Provide the (x, y) coordinate of the cell's center where the given text is located.  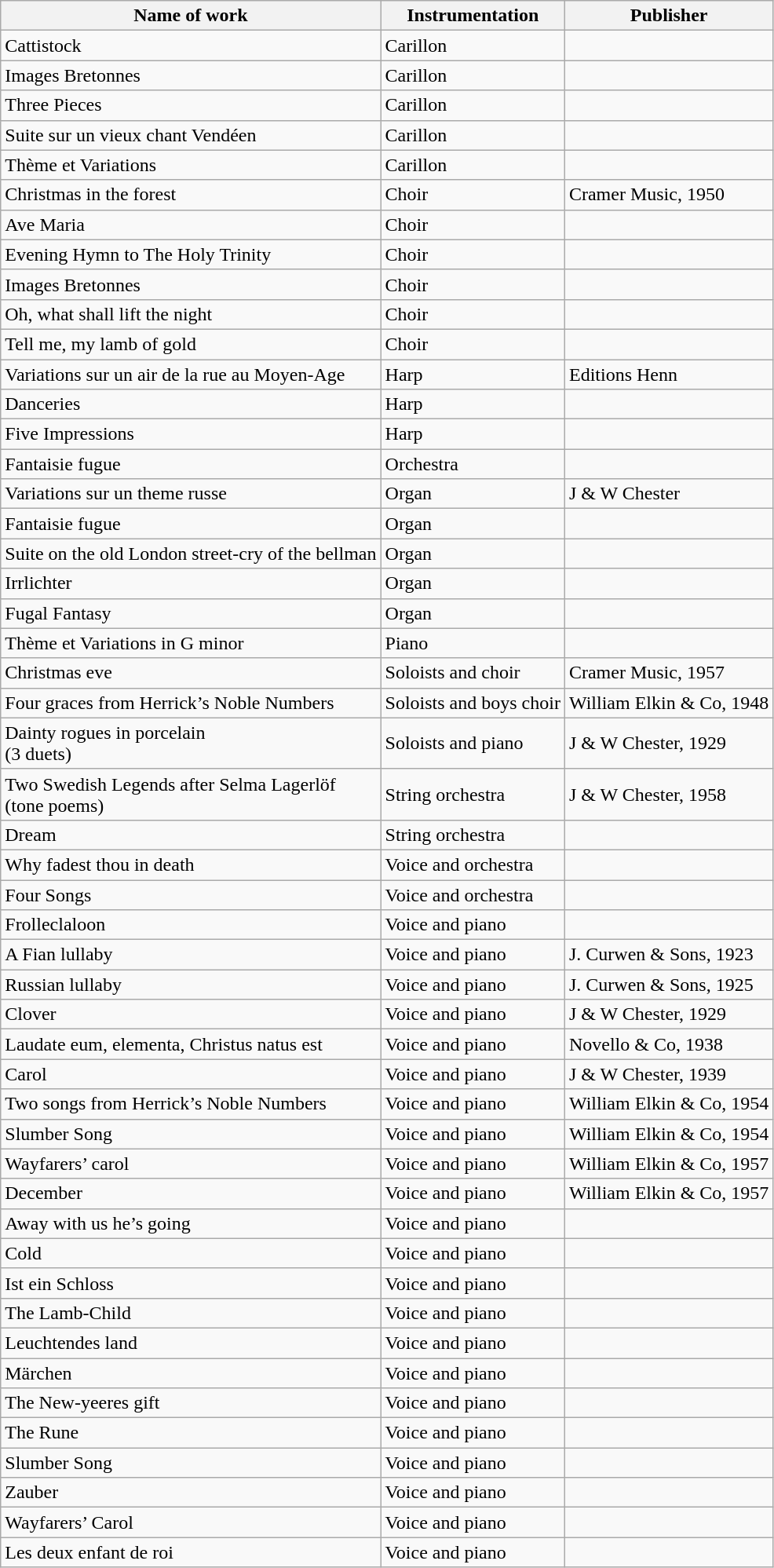
Clover (191, 1014)
Danceries (191, 404)
J & W Chester, 1958 (669, 795)
Variations sur un theme russe (191, 494)
Orchestra (473, 464)
Frolleclaloon (191, 925)
William Elkin & Co, 1948 (669, 703)
Soloists and boys choir (473, 703)
Oh, what shall lift the night (191, 314)
Editions Henn (669, 375)
Ist ein Schloss (191, 1283)
Wayfarers’ carol (191, 1164)
Cramer Music, 1950 (669, 195)
Suite on the old London street-cry of the bellman (191, 554)
The Rune (191, 1433)
Instrumentation (473, 16)
Soloists and choir (473, 673)
Thème et Variations (191, 165)
Two songs from Herrick’s Noble Numbers (191, 1104)
Dainty rogues in porcelain(3 duets) (191, 743)
Christmas in the forest (191, 195)
J & W Chester, 1939 (669, 1074)
Name of work (191, 16)
A Fian lullaby (191, 955)
Zauber (191, 1493)
December (191, 1193)
Märchen (191, 1373)
Three Pieces (191, 105)
Away with us he’s going (191, 1223)
The New-yeeres gift (191, 1403)
J. Curwen & Sons, 1925 (669, 985)
Publisher (669, 16)
Four graces from Herrick’s Noble Numbers (191, 703)
The Lamb-Child (191, 1313)
J. Curwen & Sons, 1923 (669, 955)
Suite sur un vieux chant Vendéen (191, 135)
Christmas eve (191, 673)
Variations sur un air de la rue au Moyen-Age (191, 375)
Leuchtendes land (191, 1343)
Les deux enfant de roi (191, 1552)
Thème et Variations in G minor (191, 643)
Carol (191, 1074)
Wayfarers’ Carol (191, 1522)
Cattistock (191, 46)
Soloists and piano (473, 743)
Russian lullaby (191, 985)
Five Impressions (191, 434)
Dream (191, 835)
Ave Maria (191, 225)
Tell me, my lamb of gold (191, 344)
Two Swedish Legends after Selma Lagerlöf(tone poems) (191, 795)
Laudate eum, elementa, Christus natus est (191, 1044)
Novello & Co, 1938 (669, 1044)
Irrlichter (191, 583)
Why fadest thou in death (191, 864)
J & W Chester (669, 494)
Evening Hymn to The Holy Trinity (191, 254)
Fugal Fantasy (191, 613)
Cold (191, 1253)
Cramer Music, 1957 (669, 673)
Piano (473, 643)
Four Songs (191, 894)
